Return [X, Y] of the center of cell containing provided text 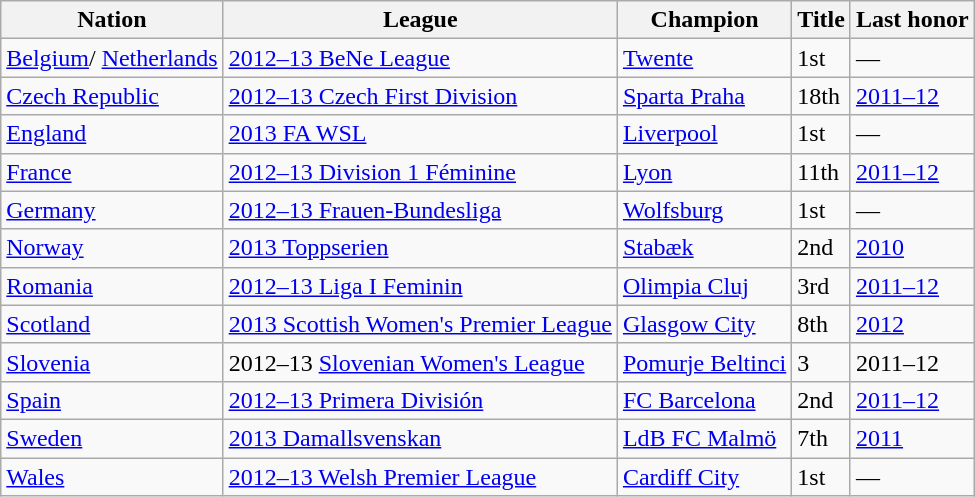
2012–13 Primera División [420, 400]
Liverpool [704, 134]
League [420, 20]
2012–13 Czech First Division [420, 96]
2010 [912, 248]
Twente [704, 58]
Romania [112, 286]
Scotland [112, 324]
2012–13 Division 1 Féminine [420, 172]
2013 Damallsvenskan [420, 438]
Wales [112, 477]
11th [822, 172]
Last honor [912, 20]
Wolfsburg [704, 210]
3 [822, 362]
Title [822, 20]
Lyon [704, 172]
England [112, 134]
Nation [112, 20]
3rd [822, 286]
Sweden [112, 438]
Champion [704, 20]
Cardiff City [704, 477]
LdB FC Malmö [704, 438]
2012–13 Liga I Feminin [420, 286]
2011 [912, 438]
2013 Scottish Women's Premier League [420, 324]
Spain [112, 400]
8th [822, 324]
Pomurje Beltinci [704, 362]
FC Barcelona [704, 400]
2012–13 Slovenian Women's League [420, 362]
2012–13 Frauen-Bundesliga [420, 210]
2012 [912, 324]
Belgium/ Netherlands [112, 58]
2012–13 BeNe League [420, 58]
Germany [112, 210]
France [112, 172]
Slovenia [112, 362]
Czech Republic [112, 96]
2013 FA WSL [420, 134]
2012–13 Welsh Premier League [420, 477]
Stabæk [704, 248]
2013 Toppserien [420, 248]
18th [822, 96]
Norway [112, 248]
Sparta Praha [704, 96]
Olimpia Cluj [704, 286]
7th [822, 438]
Glasgow City [704, 324]
